Search for the cell housing the specified text and yield its [x, y] center coordinate. 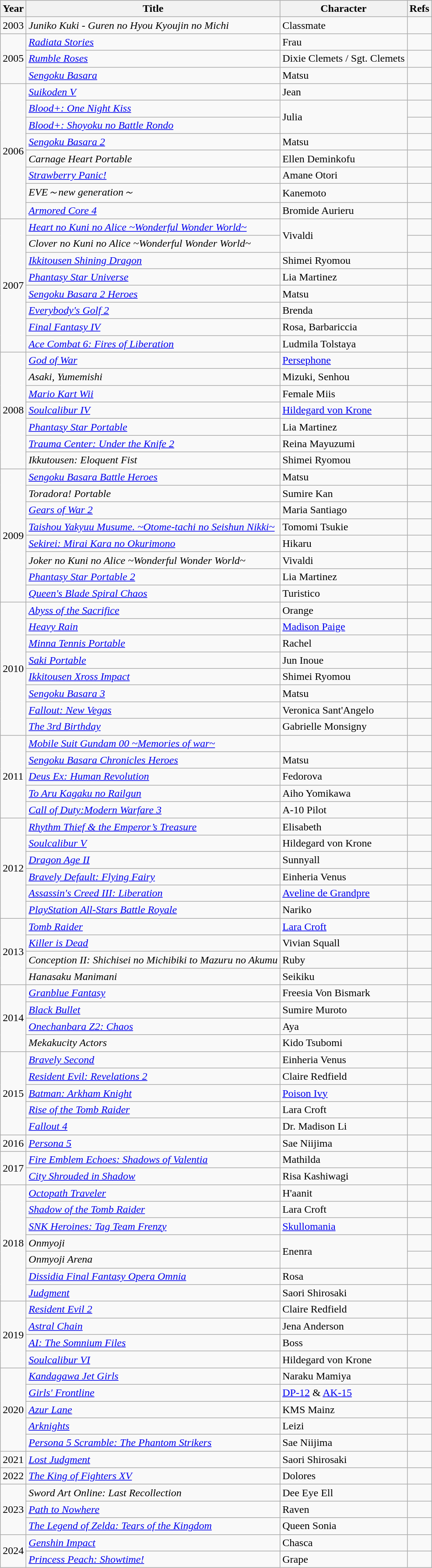
Jena Anderson [344, 1326]
Nariko [344, 910]
Mizuki, Senhou [344, 377]
Black Bullet [153, 1010]
Refs [419, 9]
Lost Judgment [153, 1459]
Ludmila Tolstaya [344, 343]
Fallout: New Vegas [153, 710]
Kandagawa Jet Girls [153, 1376]
Fallout 4 [153, 1126]
Juniko Kuki - Guren no Hyou Kyoujin no Michi [153, 25]
Killer is Dead [153, 943]
Character [344, 9]
The 3rd Birthday [153, 727]
God of War [153, 360]
Dissidia Final Fantasy Opera Omnia [153, 1276]
2003 [13, 25]
Heavy Rain [153, 627]
Joker no Kuni no Alice ~Wonderful Wonder World~ [153, 560]
Soulcalibur IV [153, 410]
Phantasy Star Universe [153, 277]
Sengoku Basara 3 [153, 693]
Mekakucity Actors [153, 1043]
Tomomi Tsukie [344, 527]
Call of Duty:Modern Warfare 3 [153, 810]
Clover no Kuni no Alice ~Wonderful Wonder World~ [153, 244]
Persephone [344, 360]
Dragon Age II [153, 860]
Conception II: Shichisei no Michibiki to Mazuru no Akumu [153, 960]
Strawberry Panic! [153, 175]
Rosa, Barbariccia [344, 327]
Raven [344, 1509]
Kanemoto [344, 192]
Azur Lane [153, 1409]
SNK Heroines: Tag Team Frenzy [153, 1226]
2020 [13, 1409]
Veronica Sant'Angelo [344, 710]
Skullomania [344, 1226]
Sumire Kan [344, 493]
Radiata Stories [153, 42]
DP-12 & AK-15 [344, 1393]
Persona 5 Scramble: The Phantom Strikers [153, 1443]
Arknights [153, 1426]
Taishou Yakyuu Musume. ~Otome-tachi no Seishun Nikki~ [153, 527]
Carnage Heart Portable [153, 158]
To Aru Kagaku no Railgun [153, 793]
Asaki, Yumemishi [153, 377]
Final Fantasy IV [153, 327]
Sengoku Basara 2 [153, 142]
Sword Art Online: Last Recollection [153, 1493]
Assassin's Creed III: Liberation [153, 893]
Granblue Fantasy [153, 993]
2012 [13, 868]
Sengoku Basara Chronicles Heroes [153, 760]
Minna Tennis Portable [153, 644]
Julia [344, 117]
Sengoku Basara Battle Heroes [153, 477]
Queen's Blade Spiral Chaos [153, 593]
Bravely Default: Flying Fairy [153, 876]
Sengoku Basara [153, 75]
2022 [13, 1476]
Shadow of the Tomb Raider [153, 1210]
Bravely Second [153, 1060]
2016 [13, 1143]
Maria Santiago [344, 510]
Soulcalibur VI [153, 1359]
Gabrielle Monsigny [344, 727]
Heart no Kuni no Alice ~Wonderful Wonder World~ [153, 227]
Leizi [344, 1426]
Dr. Madison Li [344, 1126]
Dolores [344, 1476]
Trauma Center: Under the Knife 2 [153, 444]
Onechanbara Z2: Chaos [153, 1026]
KMS Mainz [344, 1409]
Sunnyall [344, 860]
Sengoku Basara 2 Heroes [153, 294]
2015 [13, 1093]
2010 [13, 668]
Year [13, 9]
Naraku Mamiya [344, 1376]
Title [153, 9]
Ruby [344, 960]
Hanasaku Manimani [153, 976]
Madison Paige [344, 627]
Sekirei: Mirai Kara no Okurimono [153, 543]
2014 [13, 1018]
2017 [13, 1168]
2021 [13, 1459]
2006 [13, 151]
Brenda [344, 310]
Path to Nowhere [153, 1509]
Phantasy Star Portable [153, 427]
Reina Mayuzumi [344, 444]
City Shrouded in Shadow [153, 1176]
Onmyoji Arena [153, 1260]
Mario Kart Wii [153, 394]
Deus Ex: Human Revolution [153, 777]
Grape [344, 1559]
Mathilda [344, 1160]
Resident Evil: Revelations 2 [153, 1076]
A-10 Pilot [344, 810]
Armored Core 4 [153, 210]
Frau [344, 42]
Blood+: Shoyoku no Battle Rondo [153, 125]
Aya [344, 1026]
2023 [13, 1509]
Persona 5 [153, 1143]
2013 [13, 952]
Rosa [344, 1276]
Ace Combat 6: Fires of Liberation [153, 343]
2007 [13, 285]
Suikoden V [153, 92]
Girls' Frontline [153, 1393]
Batman: Arkham Knight [153, 1093]
H'aanit [344, 1193]
2011 [13, 777]
Kido Tsubomi [344, 1043]
2018 [13, 1243]
Sumire Muroto [344, 1010]
2005 [13, 59]
Dixie Clemets / Sgt. Clemets [344, 59]
Aiho Yomikawa [344, 793]
Blood+: One Night Kiss [153, 108]
Mobile Suit Gundam 00 ~Memories of war~ [153, 743]
2024 [13, 1551]
Rachel [344, 644]
Ikkutousen: Eloquent Fist [153, 460]
Fire Emblem Echoes: Shadows of Valentia [153, 1160]
Gears of War 2 [153, 510]
Boss [344, 1343]
Rise of the Tomb Raider [153, 1109]
Dee Eye Ell [344, 1493]
Risa Kashiwagi [344, 1176]
Resident Evil 2 [153, 1309]
Aveline de Grandpre [344, 893]
Saki Portable [153, 660]
Turistico [344, 593]
Ikkitousen Shining Dragon [153, 260]
Classmate [344, 25]
Orange [344, 610]
Jean [344, 92]
Chasca [344, 1543]
Abyss of the Sacrifice [153, 610]
Rumble Roses [153, 59]
Female Miis [344, 394]
Jun Inoue [344, 660]
The Legend of Zelda: Tears of the Kingdom [153, 1526]
EVE～new generation～ [153, 192]
Tomb Raider [153, 927]
Everybody's Golf 2 [153, 310]
Ellen Deminkofu [344, 158]
2009 [13, 535]
Seikiku [344, 976]
AI: The Somnium Files [153, 1343]
Enenra [344, 1251]
Octopath Traveler [153, 1193]
Astral Chain [153, 1326]
Queen Sonia [344, 1526]
Princess Peach: Showtime! [153, 1559]
Onmyoji [153, 1243]
Ikkitousen Xross Impact [153, 677]
Freesia Von Bismark [344, 993]
Judgment [153, 1293]
2008 [13, 410]
Amane Otori [344, 175]
Toradora! Portable [153, 493]
2019 [13, 1334]
Bromide Aurieru [344, 210]
Poison Ivy [344, 1093]
Elisabeth [344, 826]
Rhythm Thief & the Emperor’s Treasure [153, 826]
Fedorova [344, 777]
The King of Fighters XV [153, 1476]
PlayStation All-Stars Battle Royale [153, 910]
Hikaru [344, 543]
Vivian Squall [344, 943]
Genshin Impact [153, 1543]
Soulcalibur V [153, 843]
Phantasy Star Portable 2 [153, 577]
